Search for the cell housing the specified text and yield its [x, y] center coordinate. 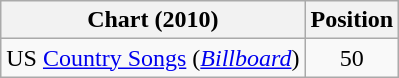
Chart (2010) [153, 20]
50 [352, 58]
US Country Songs (Billboard) [153, 58]
Position [352, 20]
